Return [x, y] of the center of cell containing provided text 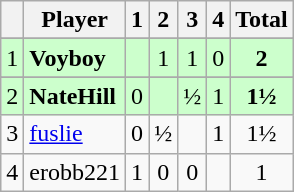
NateHill [75, 96]
fuslie [75, 134]
Player [75, 20]
Total [262, 20]
erobb221 [75, 172]
Voyboy [75, 58]
